Locate the cell with the specified text and output its [X, Y] center coordinate. 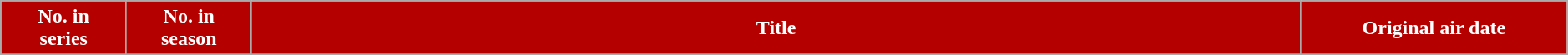
Title [776, 28]
No. inseason [189, 28]
Original air date [1434, 28]
No. inseries [63, 28]
